Provide the [X, Y] coordinate of the cell's center where the given text is located.  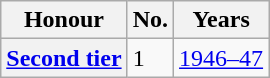
Honour [64, 20]
Years [222, 20]
1 [150, 58]
No. [150, 20]
Second tier [64, 58]
1946–47 [222, 58]
